Scan for the cell matching the given text and deliver its [x, y] coordinate at center. 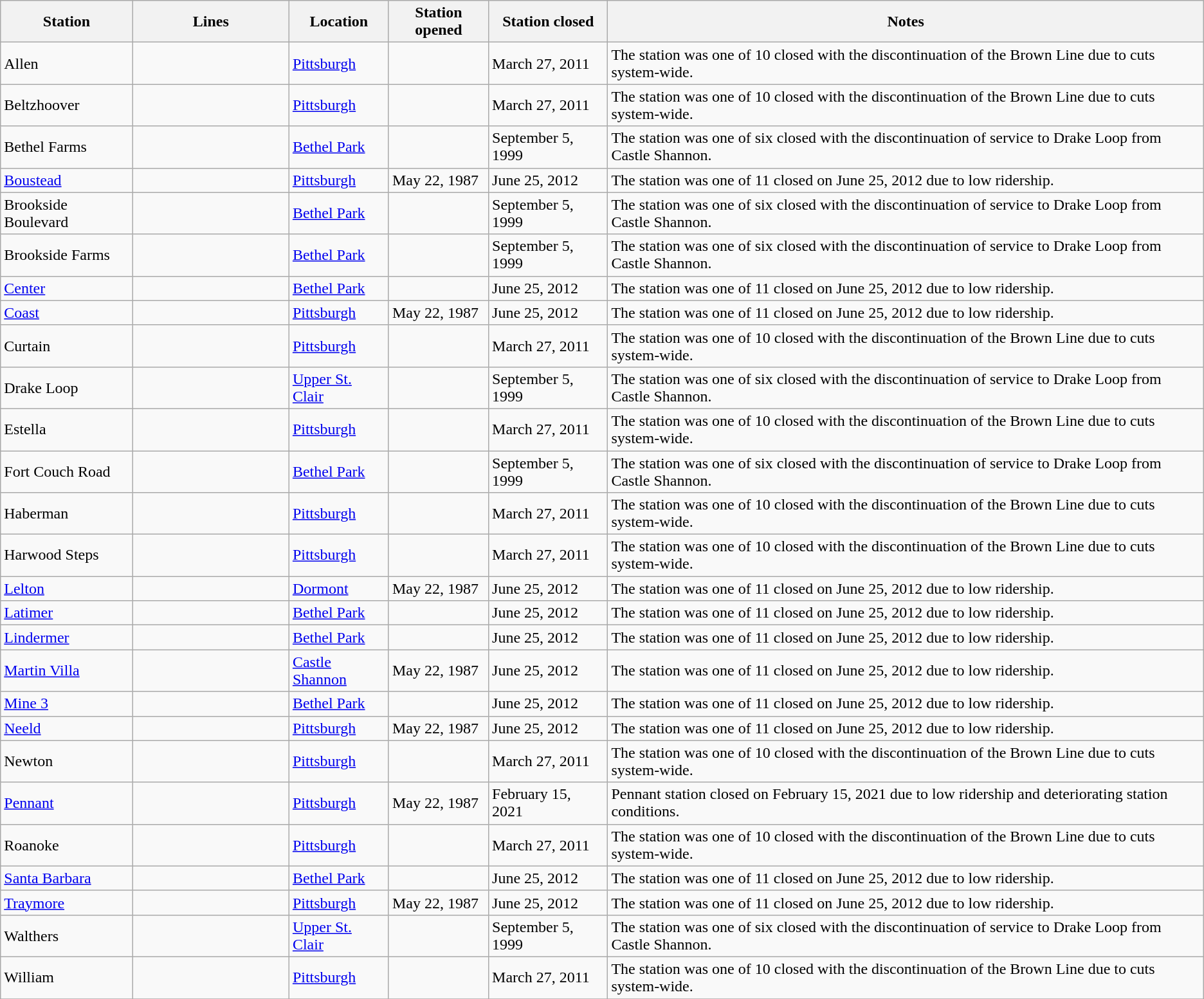
Neeld [67, 728]
Dormont [338, 589]
Station closed [548, 22]
Haberman [67, 513]
Notes [906, 22]
Santa Barbara [67, 878]
February 15, 2021 [548, 803]
Coast [67, 313]
Center [67, 288]
Traymore [67, 903]
Boustead [67, 180]
Bethel Farms [67, 147]
Allen [67, 63]
Estella [67, 430]
Station [67, 22]
Pennant station closed on February 15, 2021 due to low ridership and deteriorating station conditions. [906, 803]
Walthers [67, 935]
Station opened [439, 22]
Martin Villa [67, 670]
Roanoke [67, 845]
Harwood Steps [67, 556]
Curtain [67, 346]
Brookside Boulevard [67, 214]
Pennant [67, 803]
Mine 3 [67, 704]
Fort Couch Road [67, 471]
Beltzhoover [67, 105]
Drake Loop [67, 387]
William [67, 978]
Latimer [67, 613]
Castle Shannon [338, 670]
Lelton [67, 589]
Brookside Farms [67, 255]
Lines [211, 22]
Newton [67, 762]
Lindermer [67, 637]
Location [338, 22]
